Return the (x, y) coordinate for the center point of the cell that contains the specified text.  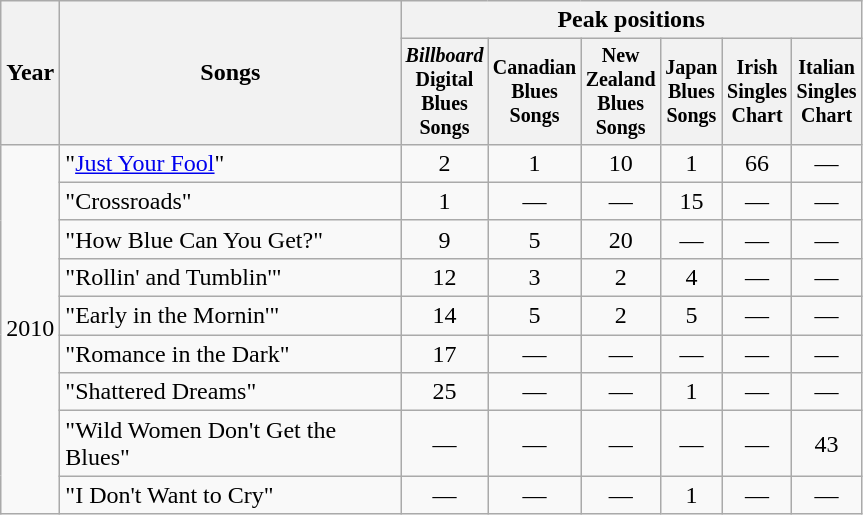
Italian Singles Chart (826, 92)
66 (756, 163)
"Romance in the Dark" (230, 354)
"How Blue Can You Get?" (230, 239)
2010 (30, 329)
12 (444, 277)
"I Don't Want to Cry" (230, 495)
15 (691, 201)
"Early in the Mornin'" (230, 316)
"Rollin' and Tumblin'" (230, 277)
Year (30, 73)
43 (826, 444)
10 (620, 163)
Japan Blues Songs (691, 92)
9 (444, 239)
"Just Your Fool" (230, 163)
"Crossroads" (230, 201)
4 (691, 277)
New Zealand Blues Songs (620, 92)
Canadian Blues Songs (534, 92)
Peak positions (631, 20)
20 (620, 239)
Songs (230, 73)
"Shattered Dreams" (230, 392)
"Wild Women Don't Get the Blues" (230, 444)
Billboard Digital Blues Songs (444, 92)
Irish Singles Chart (756, 92)
17 (444, 354)
14 (444, 316)
25 (444, 392)
3 (534, 277)
